Determine the (X, Y) coordinate at the center of the cell enclosing the given text.  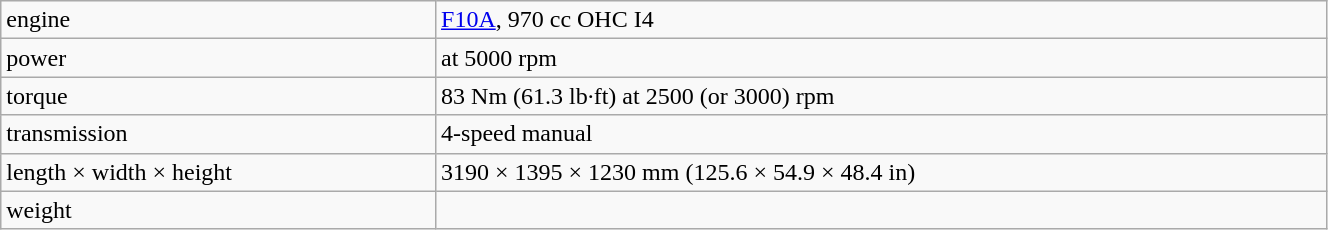
83 Nm (61.3 lb·ft) at 2500 (or 3000) rpm (882, 96)
transmission (218, 134)
3190 × 1395 × 1230 mm (125.6 × 54.9 × 48.4 in) (882, 172)
weight (218, 210)
length × width × height (218, 172)
engine (218, 20)
4-speed manual (882, 134)
at 5000 rpm (882, 58)
F10A, 970 cc OHC I4 (882, 20)
power (218, 58)
torque (218, 96)
